Return (X, Y) of the center of cell containing provided text 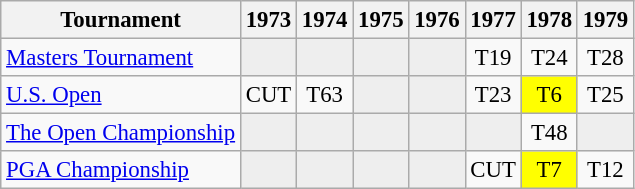
T25 (605, 95)
T28 (605, 58)
1978 (549, 20)
T12 (605, 170)
1974 (325, 20)
T63 (325, 95)
T19 (493, 58)
T24 (549, 58)
1973 (268, 20)
1977 (493, 20)
1979 (605, 20)
1975 (381, 20)
T23 (493, 95)
1976 (437, 20)
T7 (549, 170)
The Open Championship (121, 133)
Tournament (121, 20)
PGA Championship (121, 170)
U.S. Open (121, 95)
T48 (549, 133)
Masters Tournament (121, 58)
T6 (549, 95)
